Locate the cell with the specified text and output its (X, Y) center coordinate. 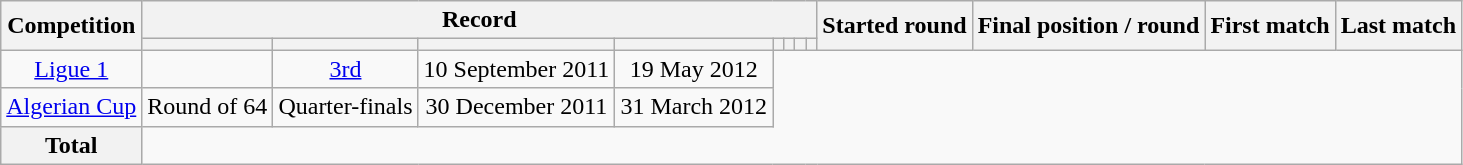
10 September 2011 (516, 69)
Ligue 1 (72, 69)
Algerian Cup (72, 107)
First match (1270, 26)
Quarter-finals (346, 107)
30 December 2011 (516, 107)
31 March 2012 (694, 107)
Competition (72, 26)
Started round (894, 26)
3rd (346, 69)
Total (72, 145)
Round of 64 (208, 107)
19 May 2012 (694, 69)
Last match (1398, 26)
Record (480, 20)
Final position / round (1088, 26)
